Capture the cell that displays the provided text and extract its (X, Y) central coordinate. 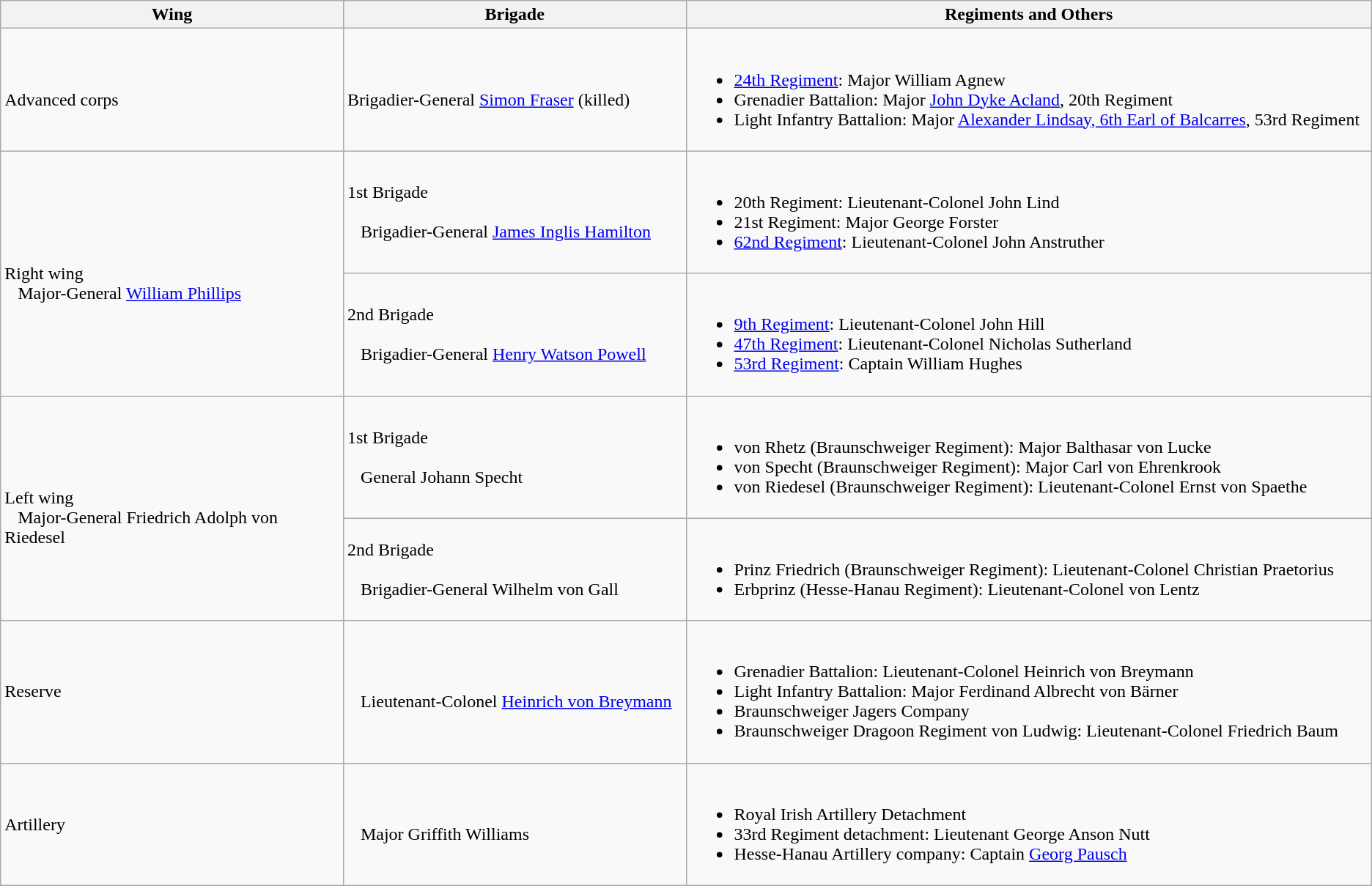
Regiments and Others (1029, 15)
Lieutenant-Colonel Heinrich von Breymann (514, 692)
Wing (172, 15)
Reserve (172, 692)
Artillery (172, 824)
Right wing Major-General William Phillips (172, 273)
Prinz Friedrich (Braunschweiger Regiment): Lieutenant-Colonel Christian PraetoriusErbprinz (Hesse-Hanau Regiment): Lieutenant-Colonel von Lentz (1029, 569)
9th Regiment: Lieutenant-Colonel John Hill47th Regiment: Lieutenant-Colonel Nicholas Sutherland53rd Regiment: Captain William Hughes (1029, 334)
2nd Brigade Brigadier-General Wilhelm von Gall (514, 569)
Brigade (514, 15)
1st Brigade Brigadier-General James Inglis Hamilton (514, 213)
Major Griffith Williams (514, 824)
Royal Irish Artillery Detachment33rd Regiment detachment: Lieutenant George Anson NuttHesse-Hanau Artillery company: Captain Georg Pausch (1029, 824)
2nd Brigade Brigadier-General Henry Watson Powell (514, 334)
Brigadier-General Simon Fraser (killed) (514, 89)
Left wing Major-General Friedrich Adolph von Riedesel (172, 509)
20th Regiment: Lieutenant-Colonel John Lind21st Regiment: Major George Forster62nd Regiment: Lieutenant-Colonel John Anstruther (1029, 213)
1st Brigade General Johann Specht (514, 457)
Advanced corps (172, 89)
